Provide the [X, Y] coordinate of the cell's center where the given text is located.  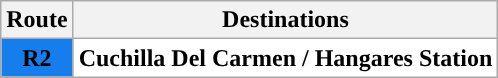
Cuchilla Del Carmen / Hangares Station [286, 58]
R2 [37, 58]
Route [37, 20]
Destinations [286, 20]
